Determine the (x, y) coordinate at the center of the cell enclosing the given text.  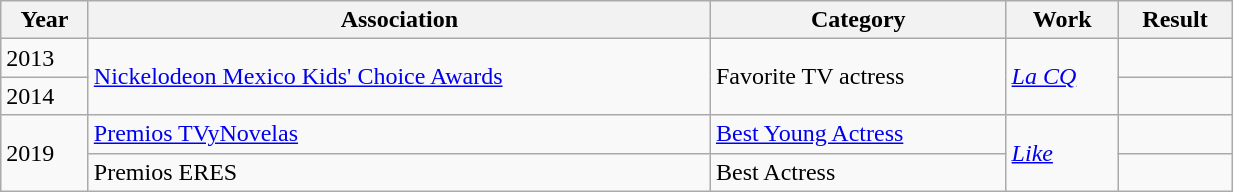
2013 (45, 58)
Nickelodeon Mexico Kids' Choice Awards (399, 77)
Best Actress (858, 172)
La CQ (1062, 77)
2014 (45, 96)
Like (1062, 153)
Best Young Actress (858, 134)
Year (45, 20)
Premios TVyNovelas (399, 134)
Favorite TV actress (858, 77)
Category (858, 20)
Association (399, 20)
Result (1174, 20)
Premios ERES (399, 172)
2019 (45, 153)
Work (1062, 20)
